Identify which cell holds the provided text, then report its [x, y] central coordinate. 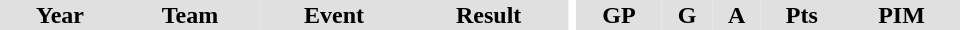
Result [488, 15]
GP [619, 15]
Team [190, 15]
A [737, 15]
G [688, 15]
Pts [802, 15]
Event [334, 15]
Year [60, 15]
PIM [902, 15]
